From the cell containing the given text, extract its center point as (x, y) coordinate. 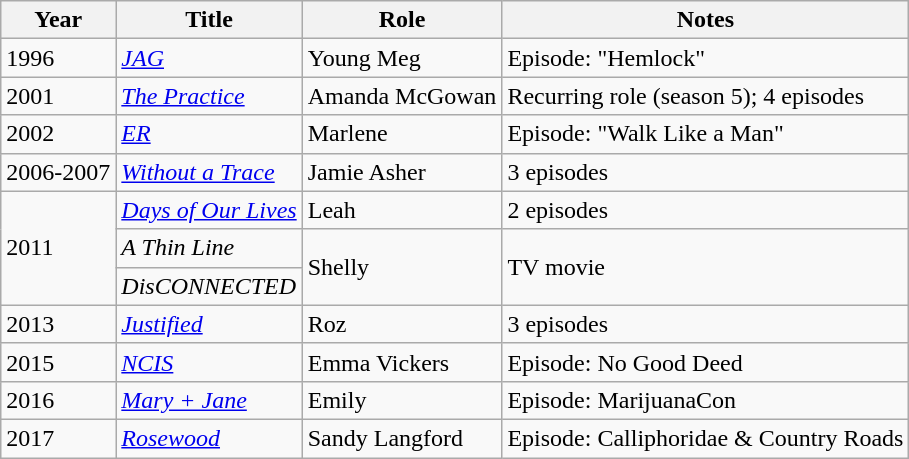
2011 (58, 248)
2015 (58, 362)
Episode: "Hemlock" (706, 58)
ER (209, 134)
Jamie Asher (402, 172)
Young Meg (402, 58)
Leah (402, 210)
Amanda McGowan (402, 96)
2006-2007 (58, 172)
Notes (706, 20)
2002 (58, 134)
JAG (209, 58)
Mary + Jane (209, 400)
Without a Trace (209, 172)
Recurring role (season 5); 4 episodes (706, 96)
2017 (58, 438)
Sandy Langford (402, 438)
2016 (58, 400)
1996 (58, 58)
2013 (58, 324)
DisCONNECTED (209, 286)
Title (209, 20)
Emily (402, 400)
Episode: MarijuanaCon (706, 400)
2 episodes (706, 210)
Roz (402, 324)
NCIS (209, 362)
A Thin Line (209, 248)
Marlene (402, 134)
TV movie (706, 267)
Justified (209, 324)
Emma Vickers (402, 362)
Episode: No Good Deed (706, 362)
Year (58, 20)
2001 (58, 96)
Episode: "Walk Like a Man" (706, 134)
Shelly (402, 267)
Days of Our Lives (209, 210)
Rosewood (209, 438)
The Practice (209, 96)
Role (402, 20)
Episode: Calliphoridae & Country Roads (706, 438)
